For the text-containing cell, return its midpoint in (X, Y) coordinate format. 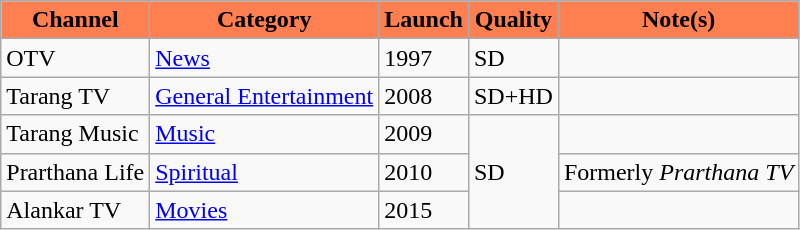
Movies (264, 210)
General Entertainment (264, 96)
Note(s) (678, 20)
Tarang TV (76, 96)
Alankar TV (76, 210)
SD+HD (513, 96)
1997 (424, 58)
2008 (424, 96)
Category (264, 20)
Quality (513, 20)
Formerly Prarthana TV (678, 172)
Prarthana Life (76, 172)
Music (264, 134)
OTV (76, 58)
Channel (76, 20)
News (264, 58)
2010 (424, 172)
2009 (424, 134)
Spiritual (264, 172)
Launch (424, 20)
2015 (424, 210)
Tarang Music (76, 134)
